Find where the given text appears and provide that cell's center as [x, y] coordinate. 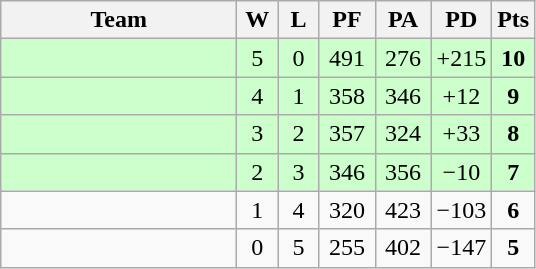
255 [347, 248]
8 [514, 134]
L [298, 20]
W [258, 20]
358 [347, 96]
+215 [462, 58]
276 [403, 58]
PF [347, 20]
−103 [462, 210]
9 [514, 96]
Pts [514, 20]
423 [403, 210]
−147 [462, 248]
356 [403, 172]
402 [403, 248]
+33 [462, 134]
PA [403, 20]
Team [119, 20]
6 [514, 210]
−10 [462, 172]
PD [462, 20]
7 [514, 172]
10 [514, 58]
357 [347, 134]
+12 [462, 96]
324 [403, 134]
320 [347, 210]
491 [347, 58]
